Locate the cell with the specified text and output its [X, Y] center coordinate. 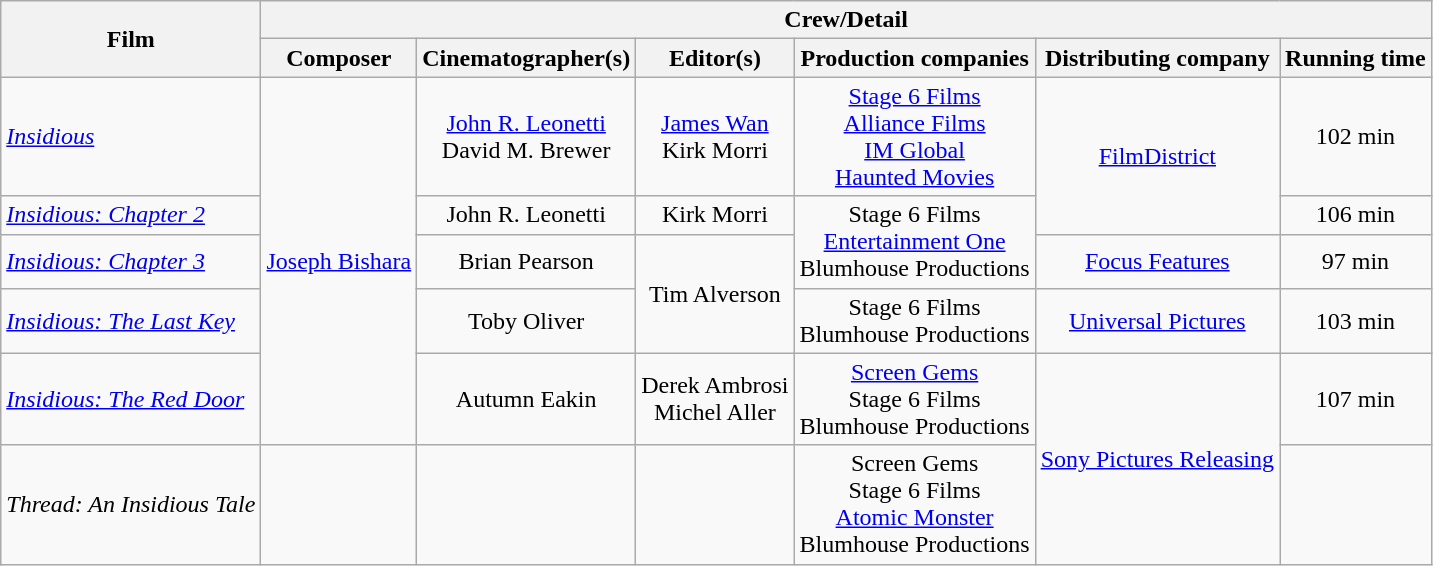
Universal Pictures [1157, 320]
Stage 6 FilmsBlumhouse Productions [914, 320]
Screen GemsStage 6 FilmsAtomic MonsterBlumhouse Productions [914, 504]
Distributing company [1157, 58]
Film [131, 39]
Insidious: The Last Key [131, 320]
Thread: An Insidious Tale [131, 504]
Sony Pictures Releasing [1157, 458]
Cinematographer(s) [526, 58]
Stage 6 FilmsEntertainment OneBlumhouse Productions [914, 242]
106 min [1356, 215]
Autumn Eakin [526, 399]
Running time [1356, 58]
James WanKirk Morri [715, 136]
Derek AmbrosiMichel Aller [715, 399]
Brian Pearson [526, 261]
Crew/Detail [846, 20]
Production companies [914, 58]
Kirk Morri [715, 215]
97 min [1356, 261]
Joseph Bishara [339, 261]
Stage 6 FilmsAlliance FilmsIM GlobalHaunted Movies [914, 136]
Screen GemsStage 6 FilmsBlumhouse Productions [914, 399]
102 min [1356, 136]
Composer [339, 58]
Insidious [131, 136]
FilmDistrict [1157, 156]
Insidious: The Red Door [131, 399]
Editor(s) [715, 58]
Focus Features [1157, 261]
Insidious: Chapter 2 [131, 215]
107 min [1356, 399]
103 min [1356, 320]
John R. Leonetti [526, 215]
Toby Oliver [526, 320]
Insidious: Chapter 3 [131, 261]
Tim Alverson [715, 294]
John R. LeonettiDavid M. Brewer [526, 136]
